From the cell containing the given text, extract its center point as [X, Y] coordinate. 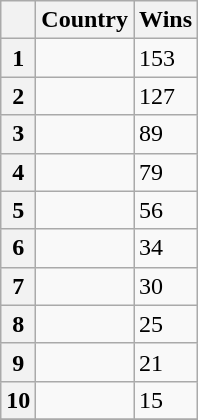
5 [18, 210]
3 [18, 134]
6 [18, 248]
7 [18, 286]
15 [166, 400]
153 [166, 58]
9 [18, 362]
21 [166, 362]
30 [166, 286]
Country [85, 20]
56 [166, 210]
8 [18, 324]
79 [166, 172]
1 [18, 58]
25 [166, 324]
2 [18, 96]
Wins [166, 20]
10 [18, 400]
4 [18, 172]
34 [166, 248]
127 [166, 96]
89 [166, 134]
